Pinpoint the cell where the given text exists, returning its [X, Y] midpoint coordinate. 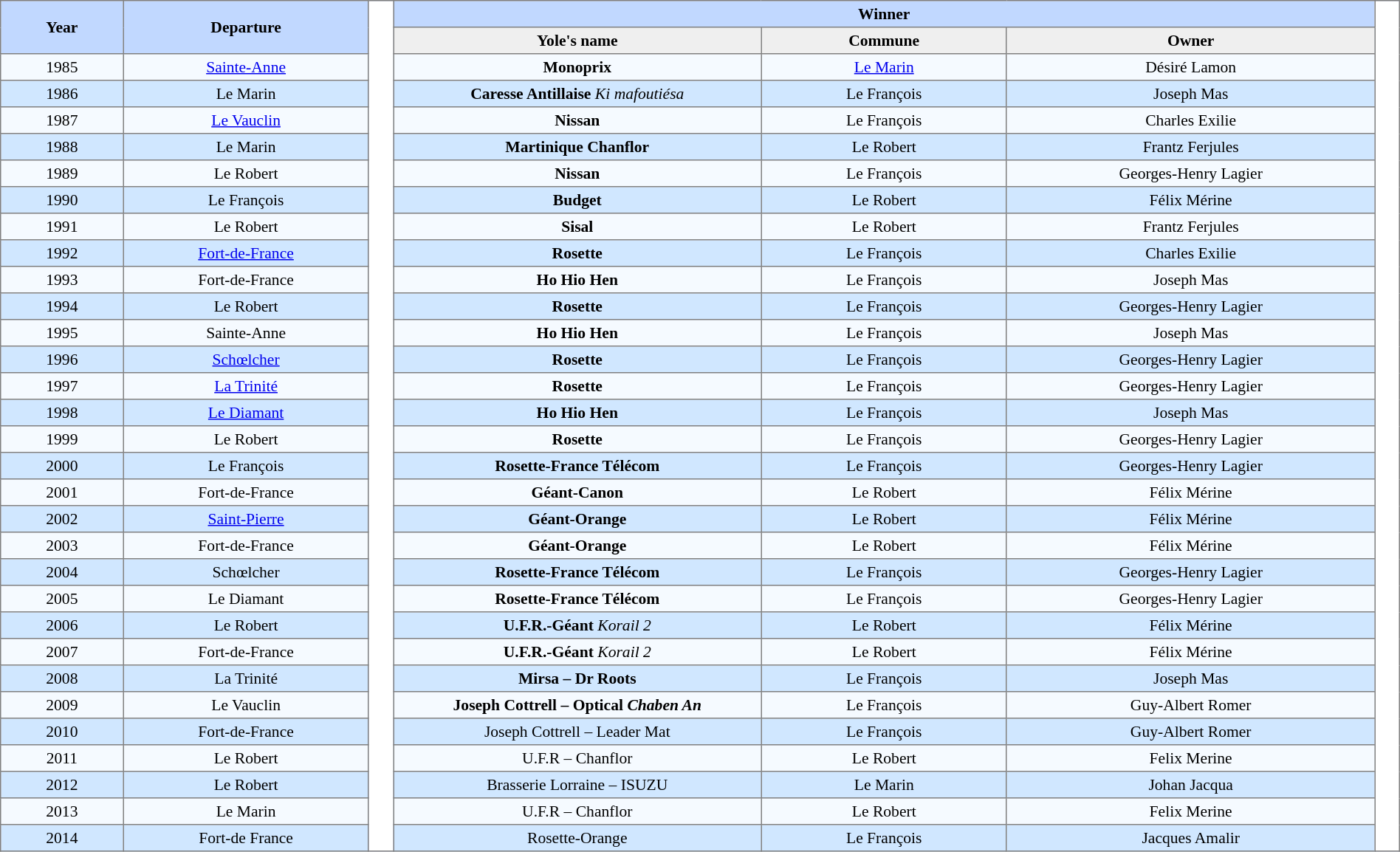
2002 [62, 519]
1998 [62, 413]
2004 [62, 572]
2000 [62, 466]
Brasserie Lorraine – ISUZU [577, 785]
2011 [62, 758]
Johan Jacqua [1190, 785]
1996 [62, 360]
Commune [884, 41]
1985 [62, 67]
1986 [62, 94]
Fort-de France [246, 838]
2001 [62, 492]
1989 [62, 174]
Jacques Amalir [1190, 838]
2013 [62, 811]
2006 [62, 625]
1993 [62, 280]
Sisal [577, 227]
Rosette-Orange [577, 838]
2012 [62, 785]
2007 [62, 652]
2014 [62, 838]
Martinique Chanflor [577, 147]
Mirsa – Dr Roots [577, 678]
1995 [62, 333]
Joseph Cottrell – Leader Mat [577, 732]
2009 [62, 705]
1994 [62, 306]
Departure [246, 27]
2005 [62, 599]
Monoprix [577, 67]
Winner [883, 14]
1992 [62, 253]
Owner [1190, 41]
Year [62, 27]
2003 [62, 546]
Caresse Antillaise Ki mafoutiésa [577, 94]
Yole's name [577, 41]
Désiré Lamon [1190, 67]
1999 [62, 439]
2010 [62, 732]
1990 [62, 200]
1987 [62, 120]
Joseph Cottrell – Optical Chaben An [577, 705]
Géant-Canon [577, 492]
2008 [62, 678]
Budget [577, 200]
Saint-Pierre [246, 519]
1991 [62, 227]
1988 [62, 147]
1997 [62, 386]
